Pinpoint the cell where the given text exists, returning its [x, y] midpoint coordinate. 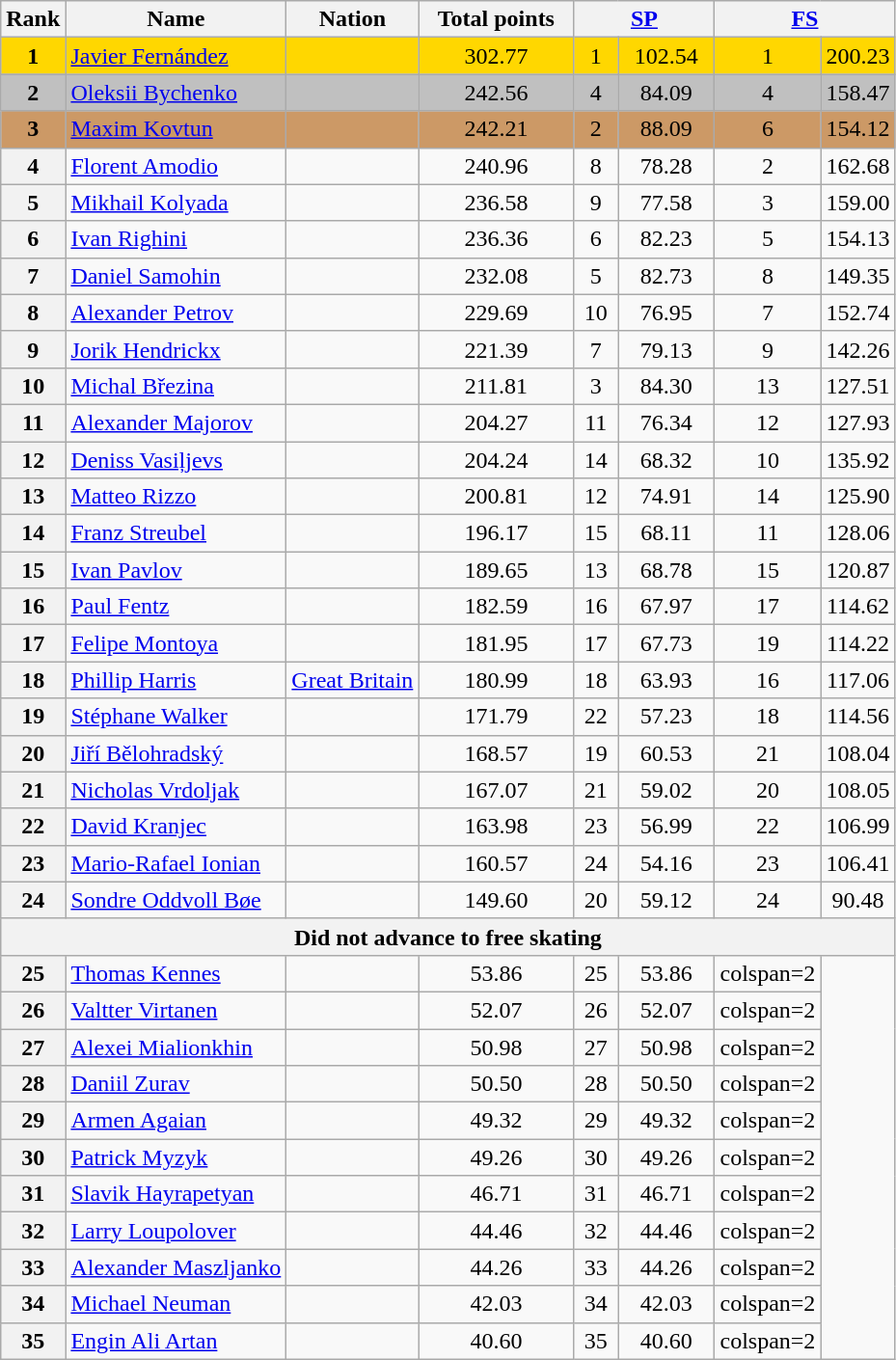
79.13 [666, 349]
181.95 [496, 643]
135.92 [858, 460]
168.57 [496, 753]
154.13 [858, 239]
David Kranjec [176, 827]
Slavik Hayrapetyan [176, 1194]
Michael Neuman [176, 1304]
106.41 [858, 863]
149.35 [858, 276]
76.95 [666, 313]
167.07 [496, 790]
163.98 [496, 827]
59.12 [666, 900]
102.54 [666, 56]
182.59 [496, 607]
84.09 [666, 93]
236.58 [496, 203]
127.51 [858, 386]
240.96 [496, 166]
Valtter Virtanen [176, 1010]
158.47 [858, 93]
Oleksii Bychenko [176, 93]
Thomas Kennes [176, 973]
56.99 [666, 827]
Jorik Hendrickx [176, 349]
114.56 [858, 717]
54.16 [666, 863]
128.06 [858, 533]
SP [644, 19]
88.09 [666, 129]
67.97 [666, 607]
Javier Fernández [176, 56]
117.06 [858, 680]
Mikhail Kolyada [176, 203]
160.57 [496, 863]
Florent Amodio [176, 166]
180.99 [496, 680]
FS [804, 19]
68.78 [666, 570]
Rank [33, 19]
Nicholas Vrdoljak [176, 790]
82.73 [666, 276]
127.93 [858, 422]
120.87 [858, 570]
Matteo Rizzo [176, 497]
Daniel Samohin [176, 276]
Nation [353, 19]
Total points [496, 19]
63.93 [666, 680]
Great Britain [353, 680]
Deniss Vasiļjevs [176, 460]
68.11 [666, 533]
76.34 [666, 422]
77.58 [666, 203]
232.08 [496, 276]
Mario-Rafael Ionian [176, 863]
78.28 [666, 166]
Ivan Righini [176, 239]
149.60 [496, 900]
236.36 [496, 239]
Daniil Zurav [176, 1084]
106.99 [858, 827]
Franz Streubel [176, 533]
108.04 [858, 753]
125.90 [858, 497]
114.22 [858, 643]
59.02 [666, 790]
Phillip Harris [176, 680]
242.21 [496, 129]
Armen Agaian [176, 1121]
Michal Březina [176, 386]
159.00 [858, 203]
60.53 [666, 753]
200.81 [496, 497]
82.23 [666, 239]
189.65 [496, 570]
200.23 [858, 56]
Patrick Myzyk [176, 1157]
196.17 [496, 533]
Maxim Kovtun [176, 129]
211.81 [496, 386]
Larry Loupolover [176, 1231]
Did not advance to free skating [448, 937]
74.91 [666, 497]
Felipe Montoya [176, 643]
Alexander Maszljanko [176, 1267]
Alexei Mialionkhin [176, 1047]
242.56 [496, 93]
229.69 [496, 313]
57.23 [666, 717]
204.27 [496, 422]
171.79 [496, 717]
108.05 [858, 790]
84.30 [666, 386]
114.62 [858, 607]
152.74 [858, 313]
Name [176, 19]
302.77 [496, 56]
Paul Fentz [176, 607]
142.26 [858, 349]
Stéphane Walker [176, 717]
Sondre Oddvoll Bøe [176, 900]
Jiří Bělohradský [176, 753]
204.24 [496, 460]
Engin Ali Artan [176, 1341]
154.12 [858, 129]
162.68 [858, 166]
Ivan Pavlov [176, 570]
67.73 [666, 643]
221.39 [496, 349]
Alexander Majorov [176, 422]
68.32 [666, 460]
90.48 [858, 900]
Alexander Petrov [176, 313]
